Identify which cell holds the provided text, then report its [x, y] central coordinate. 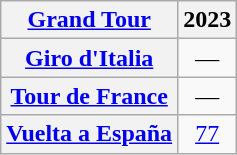
Grand Tour [90, 20]
Vuelta a España [90, 134]
Tour de France [90, 96]
77 [208, 134]
Giro d'Italia [90, 58]
2023 [208, 20]
